Provide the (X, Y) coordinate of the cell's center where the given text is located.  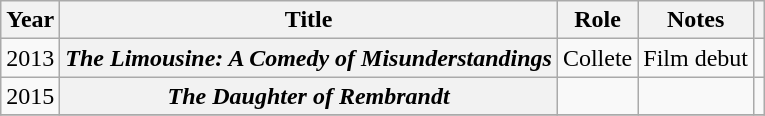
Role (597, 20)
Collete (597, 58)
2015 (30, 96)
2013 (30, 58)
Notes (696, 20)
Year (30, 20)
Title (309, 20)
The Daughter of Rembrandt (309, 96)
The Limousine: A Comedy of Misunderstandings (309, 58)
Film debut (696, 58)
